Search for the cell housing the specified text and yield its [X, Y] center coordinate. 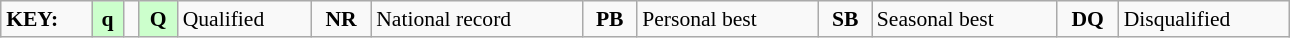
SB [846, 19]
National record [476, 19]
Q [158, 19]
Personal best [728, 19]
PB [610, 19]
Qualified [244, 19]
Disqualified [1204, 19]
DQ [1088, 19]
q [108, 19]
NR [341, 19]
KEY: [46, 19]
Seasonal best [964, 19]
